Extract the [x, y] coordinate from the center of the cell holding the provided text.  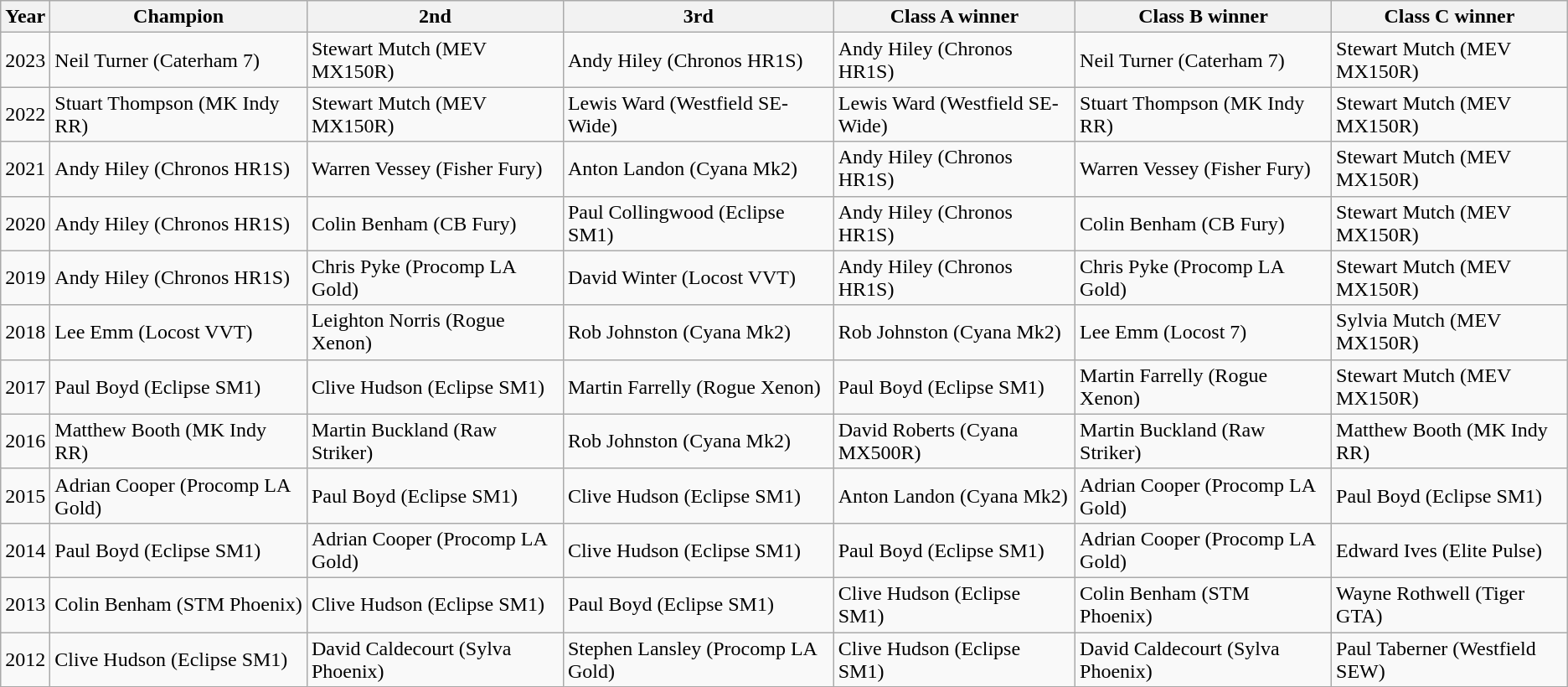
Sylvia Mutch (MEV MX150R) [1450, 332]
Lee Emm (Locost 7) [1204, 332]
2013 [25, 605]
2022 [25, 114]
2019 [25, 278]
Lee Emm (Locost VVT) [179, 332]
Class A winner [954, 17]
Class B winner [1204, 17]
Paul Taberner (Westfield SEW) [1450, 659]
3rd [699, 17]
2015 [25, 496]
2014 [25, 550]
Year [25, 17]
Edward Ives (Elite Pulse) [1450, 550]
Wayne Rothwell (Tiger GTA) [1450, 605]
2018 [25, 332]
Class C winner [1450, 17]
2016 [25, 441]
Paul Collingwood (Eclipse SM1) [699, 223]
David Roberts (Cyana MX500R) [954, 441]
2021 [25, 169]
2017 [25, 387]
2012 [25, 659]
Stephen Lansley (Procomp LA Gold) [699, 659]
2023 [25, 60]
2020 [25, 223]
2nd [435, 17]
Leighton Norris (Rogue Xenon) [435, 332]
Champion [179, 17]
David Winter (Locost VVT) [699, 278]
